Determine the [X, Y] coordinate at the center of the cell enclosing the given text.  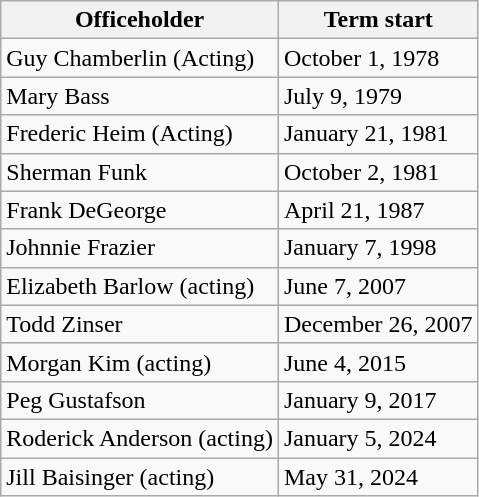
June 4, 2015 [378, 362]
Jill Baisinger (acting) [140, 477]
Todd Zinser [140, 324]
January 5, 2024 [378, 438]
May 31, 2024 [378, 477]
June 7, 2007 [378, 286]
Frank DeGeorge [140, 210]
Guy Chamberlin (Acting) [140, 58]
October 2, 1981 [378, 172]
Officeholder [140, 20]
Frederic Heim (Acting) [140, 134]
Morgan Kim (acting) [140, 362]
Mary Bass [140, 96]
Roderick Anderson (acting) [140, 438]
Peg Gustafson [140, 400]
April 21, 1987 [378, 210]
December 26, 2007 [378, 324]
October 1, 1978 [378, 58]
Term start [378, 20]
Johnnie Frazier [140, 248]
Elizabeth Barlow (acting) [140, 286]
January 9, 2017 [378, 400]
January 21, 1981 [378, 134]
Sherman Funk [140, 172]
January 7, 1998 [378, 248]
July 9, 1979 [378, 96]
